For the text-containing cell, return its midpoint in (X, Y) coordinate format. 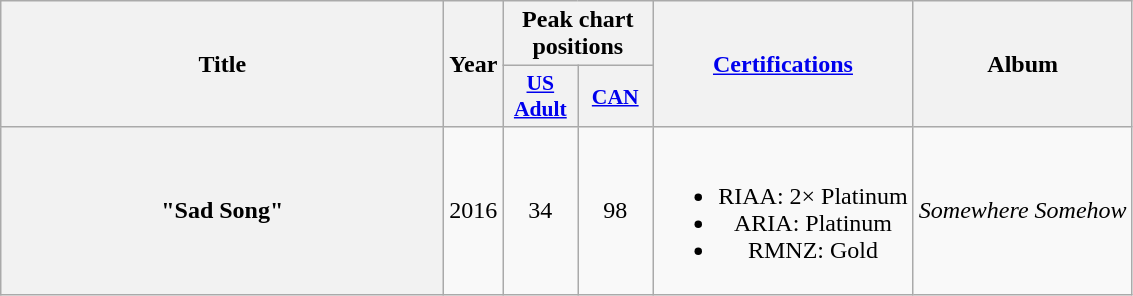
Title (222, 64)
Certifications (784, 64)
US Adult (540, 96)
Peak chart positions (578, 34)
Year (474, 64)
RIAA: 2× PlatinumARIA: PlatinumRMNZ: Gold (784, 210)
Somewhere Somehow (1022, 210)
34 (540, 210)
CAN (616, 96)
"Sad Song" (222, 210)
Album (1022, 64)
2016 (474, 210)
98 (616, 210)
